Identify which cell holds the provided text, then report its [X, Y] central coordinate. 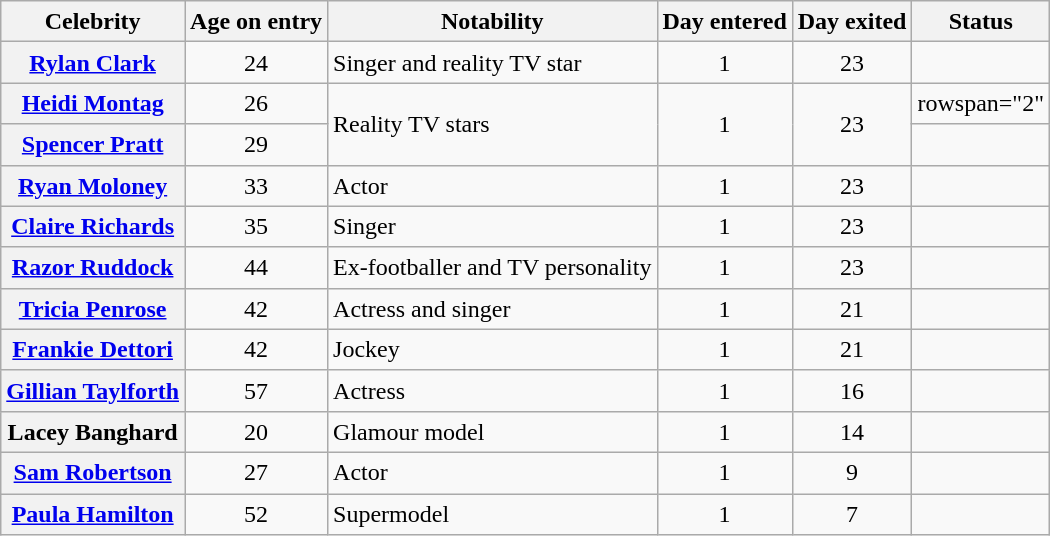
24 [256, 62]
Sam Robertson [93, 472]
Notability [492, 22]
Heidi Montag [93, 104]
Actress and singer [492, 308]
Razor Ruddock [93, 268]
16 [852, 390]
Claire Richards [93, 226]
44 [256, 268]
Ryan Moloney [93, 186]
Status [981, 22]
Frankie Dettori [93, 350]
Glamour model [492, 432]
Singer and reality TV star [492, 62]
Rylan Clark [93, 62]
Singer [492, 226]
29 [256, 144]
Spencer Pratt [93, 144]
7 [852, 514]
Day exited [852, 22]
Gillian Taylforth [93, 390]
27 [256, 472]
Paula Hamilton [93, 514]
35 [256, 226]
20 [256, 432]
Lacey Banghard [93, 432]
Age on entry [256, 22]
Celebrity [93, 22]
33 [256, 186]
57 [256, 390]
Tricia Penrose [93, 308]
26 [256, 104]
Ex-footballer and TV personality [492, 268]
Actress [492, 390]
Jockey [492, 350]
Day entered [724, 22]
9 [852, 472]
14 [852, 432]
Reality TV stars [492, 124]
rowspan="2" [981, 104]
52 [256, 514]
Supermodel [492, 514]
